Search for the cell housing the specified text and yield its [x, y] center coordinate. 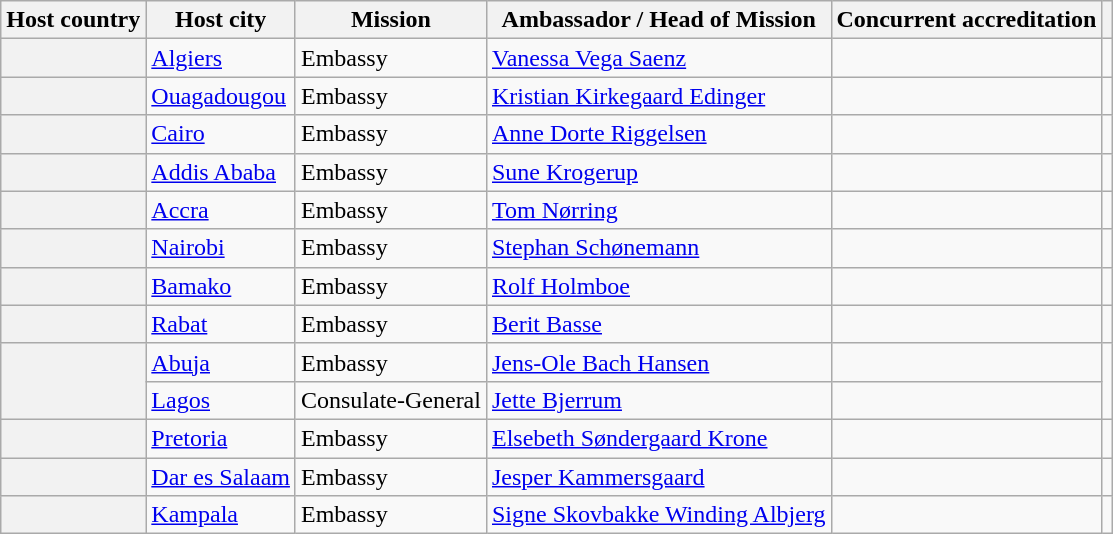
Tom Nørring [658, 210]
Jesper Kammersgaard [658, 477]
Anne Dorte Riggelsen [658, 134]
Jens-Ole Bach Hansen [658, 362]
Vanessa Vega Saenz [658, 58]
Berit Basse [658, 324]
Host country [74, 20]
Dar es Salaam [221, 477]
Sune Krogerup [658, 172]
Cairo [221, 134]
Ambassador / Head of Mission [658, 20]
Nairobi [221, 248]
Kampala [221, 515]
Addis Ababa [221, 172]
Jette Bjerrum [658, 400]
Elsebeth Søndergaard Krone [658, 438]
Stephan Schønemann [658, 248]
Consulate-General [390, 400]
Accra [221, 210]
Pretoria [221, 438]
Algiers [221, 58]
Rabat [221, 324]
Mission [390, 20]
Lagos [221, 400]
Bamako [221, 286]
Kristian Kirkegaard Edinger [658, 96]
Signe Skovbakke Winding Albjerg [658, 515]
Rolf Holmboe [658, 286]
Concurrent accreditation [966, 20]
Host city [221, 20]
Ouagadougou [221, 96]
Abuja [221, 362]
